Pinpoint the cell where the given text exists, returning its (x, y) midpoint coordinate. 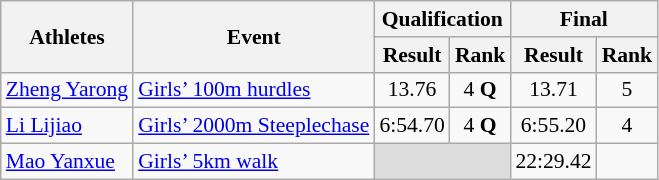
Final (584, 19)
22:29.42 (553, 162)
Girls’ 2000m Steeplechase (254, 126)
Zheng Yarong (67, 90)
Athletes (67, 36)
6:55.20 (553, 126)
Li Lijiao (67, 126)
13.76 (412, 90)
Girls’ 100m hurdles (254, 90)
6:54.70 (412, 126)
4 (628, 126)
13.71 (553, 90)
5 (628, 90)
Girls’ 5km walk (254, 162)
Event (254, 36)
Mao Yanxue (67, 162)
Qualification (442, 19)
